From the cell containing the given text, extract its center point as (x, y) coordinate. 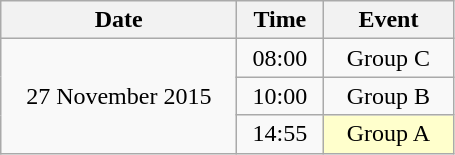
Time (280, 20)
Group A (388, 134)
Group B (388, 96)
14:55 (280, 134)
Date (119, 20)
Group C (388, 58)
Event (388, 20)
27 November 2015 (119, 96)
08:00 (280, 58)
10:00 (280, 96)
